Return the [x, y] coordinate for the center point of the cell that contains the specified text.  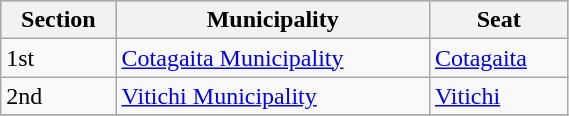
Section [58, 20]
Municipality [272, 20]
1st [58, 58]
2nd [58, 96]
Seat [498, 20]
Cotagaita [498, 58]
Vitichi [498, 96]
Vitichi Municipality [272, 96]
Cotagaita Municipality [272, 58]
